Return (X, Y) of the center of cell containing provided text 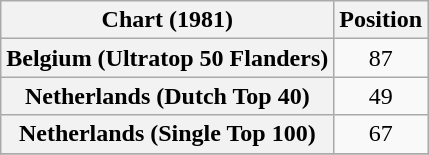
Netherlands (Single Top 100) (168, 134)
67 (381, 134)
Chart (1981) (168, 20)
Netherlands (Dutch Top 40) (168, 96)
Position (381, 20)
87 (381, 58)
49 (381, 96)
Belgium (Ultratop 50 Flanders) (168, 58)
